Search for the cell housing the specified text and yield its (x, y) center coordinate. 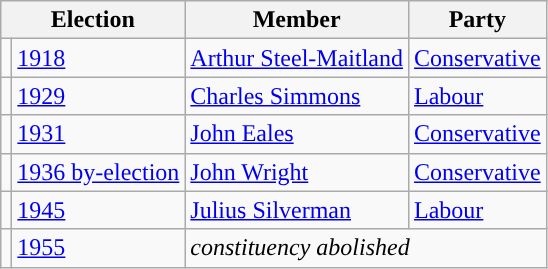
Member (297, 20)
1945 (98, 210)
1918 (98, 58)
Charles Simmons (297, 96)
Arthur Steel-Maitland (297, 58)
1929 (98, 96)
1936 by-election (98, 172)
constituency abolished (366, 248)
1955 (98, 248)
Party (478, 20)
Election (93, 20)
John Eales (297, 134)
Julius Silverman (297, 210)
1931 (98, 134)
John Wright (297, 172)
